Detect which cell encompasses the target text, then output its (X, Y) center coordinate. 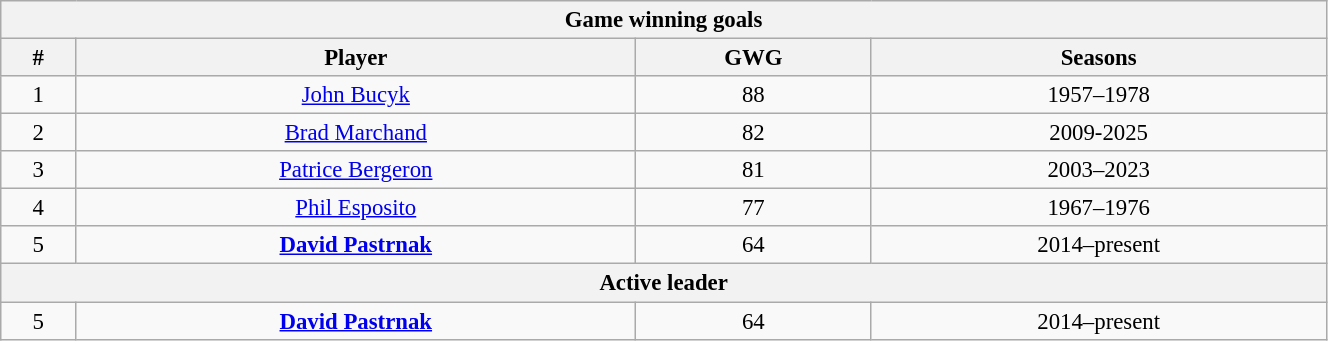
1967–1976 (1099, 208)
Game winning goals (664, 20)
77 (754, 208)
81 (754, 170)
2009-2025 (1099, 133)
Player (356, 58)
3 (38, 170)
88 (754, 95)
GWG (754, 58)
John Bucyk (356, 95)
Seasons (1099, 58)
1 (38, 95)
82 (754, 133)
Brad Marchand (356, 133)
Phil Esposito (356, 208)
4 (38, 208)
2 (38, 133)
# (38, 58)
1957–1978 (1099, 95)
Patrice Bergeron (356, 170)
Active leader (664, 283)
2003–2023 (1099, 170)
